Capture the cell that displays the provided text and extract its [x, y] central coordinate. 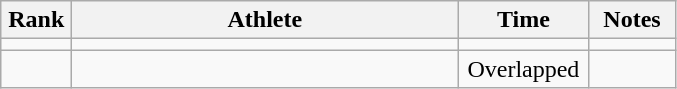
Time [524, 20]
Athlete [265, 20]
Overlapped [524, 69]
Rank [36, 20]
Notes [632, 20]
